Pinpoint the cell where the given text exists, returning its [X, Y] midpoint coordinate. 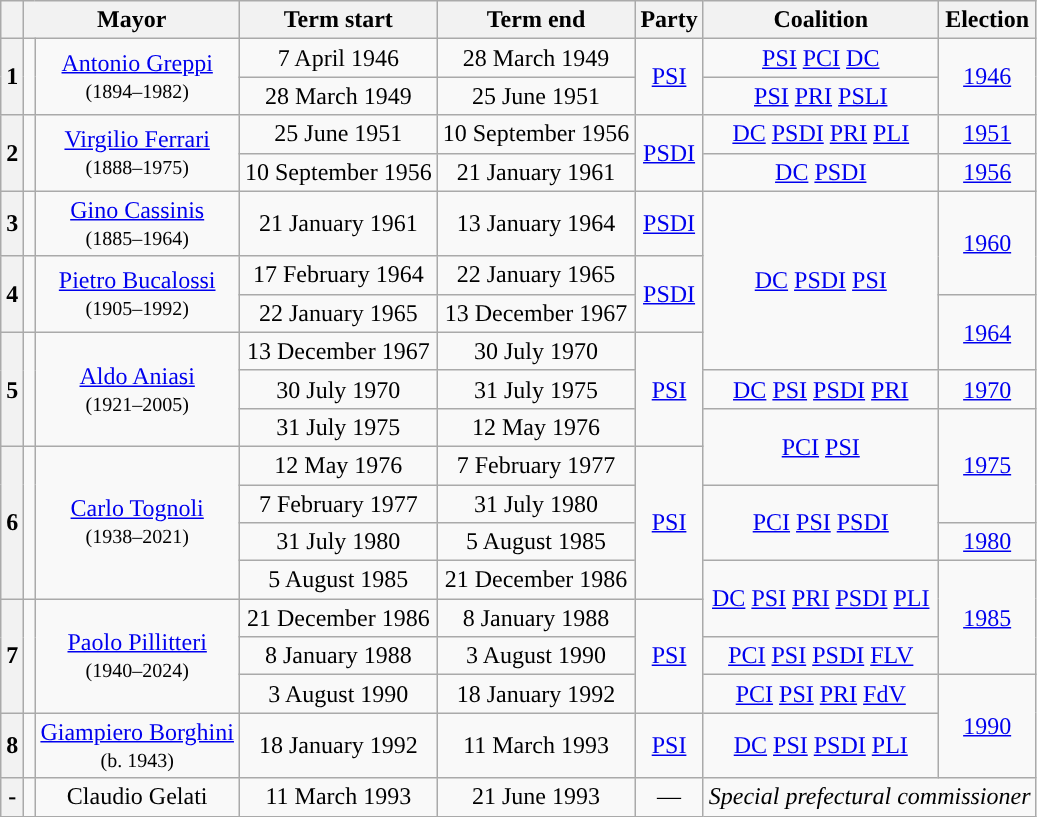
1960 [987, 242]
1980 [987, 542]
1975 [987, 465]
2 [12, 153]
1946 [987, 77]
Carlo Tognoli(1938–2021) [138, 522]
1985 [987, 618]
PCI PSI PSDI FLV [820, 656]
1970 [987, 389]
Gino Cassinis(1885–1964) [138, 224]
DC PSDI [820, 172]
Election [987, 20]
DC PSI PSDI PRI [820, 389]
6 [12, 522]
Pietro Bucalossi(1905–1992) [138, 294]
PCI PSI PRI FdV [820, 694]
3 [12, 224]
1990 [987, 726]
Aldo Aniasi(1921–2005) [138, 389]
Party [669, 20]
4 [12, 294]
5 [12, 389]
DC PSDI PRI PLI [820, 134]
21 June 1993 [536, 797]
Special prefectural commissioner [870, 797]
PCI PSI PSDI [820, 522]
1951 [987, 134]
7 April 1946 [338, 58]
Claudio Gelati [138, 797]
Paolo Pillitteri(1940–2024) [138, 656]
Coalition [820, 20]
DC PSI PSDI PLI [820, 746]
Term end [536, 20]
Antonio Greppi(1894–1982) [138, 77]
PCI PSI [820, 446]
Virgilio Ferrari(1888–1975) [138, 153]
DC PSI PRI PSDI PLI [820, 599]
17 February 1964 [338, 275]
DC PSDI PSI [820, 280]
PSI PRI PSLI [820, 96]
Giampiero Borghini(b. 1943) [138, 746]
Mayor [132, 20]
1964 [987, 332]
1956 [987, 172]
7 [12, 656]
Term start [338, 20]
- [12, 797]
PSI PCI DC [820, 58]
— [669, 797]
8 [12, 746]
13 January 1964 [536, 224]
1 [12, 77]
